Capture the cell that displays the provided text and extract its (X, Y) central coordinate. 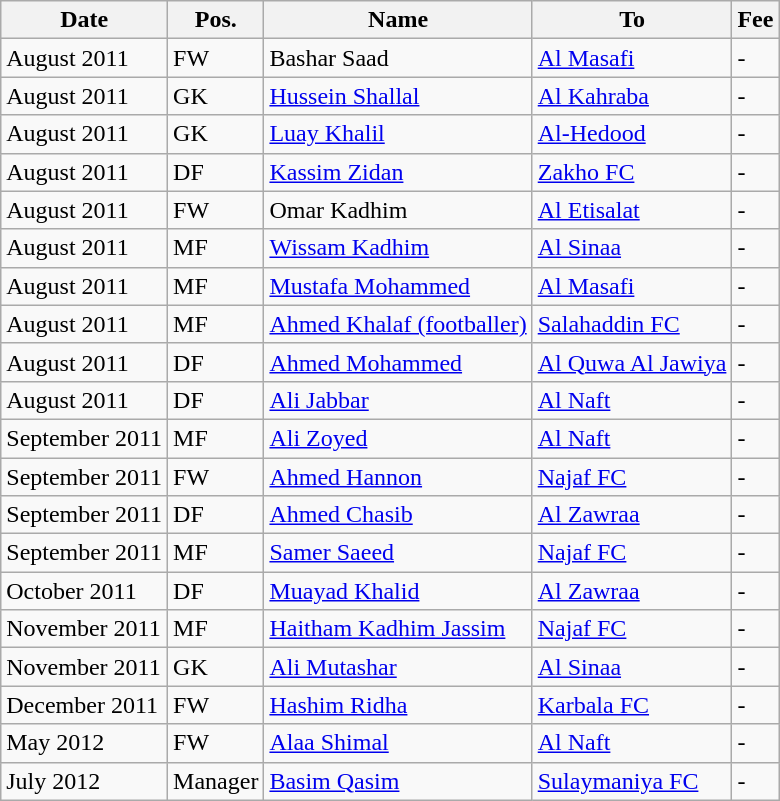
December 2011 (84, 705)
Haitham Kadhim Jassim (398, 629)
Zakho FC (632, 172)
Karbala FC (632, 705)
Ahmed Khalaf (footballer) (398, 324)
Name (398, 20)
Sulaymaniya FC (632, 781)
Bashar Saad (398, 58)
Salahaddin FC (632, 324)
May 2012 (84, 743)
July 2012 (84, 781)
Ahmed Hannon (398, 477)
Muayad Khalid (398, 591)
Ali Zoyed (398, 438)
Alaa Shimal (398, 743)
Wissam Kadhim (398, 248)
Al-Hedood (632, 134)
Luay Khalil (398, 134)
Al Etisalat (632, 210)
Al Quwa Al Jawiya (632, 362)
Date (84, 20)
Ali Mutashar (398, 667)
Omar Kadhim (398, 210)
Ahmed Mohammed (398, 362)
Basim Qasim (398, 781)
Samer Saeed (398, 553)
Mustafa Mohammed (398, 286)
October 2011 (84, 591)
Manager (216, 781)
Hashim Ridha (398, 705)
Ali Jabbar (398, 400)
Ahmed Chasib (398, 515)
To (632, 20)
Al Kahraba (632, 96)
Pos. (216, 20)
Hussein Shallal (398, 96)
Kassim Zidan (398, 172)
Fee (756, 20)
